Output the (X, Y) coordinate of the center of the cell containing the given text.  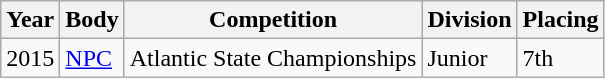
Atlantic State Championships (273, 58)
2015 (30, 58)
Year (30, 20)
Junior (470, 58)
Placing (560, 20)
Competition (273, 20)
NPC (92, 58)
7th (560, 58)
Division (470, 20)
Body (92, 20)
